Identify which cell holds the provided text, then report its [x, y] central coordinate. 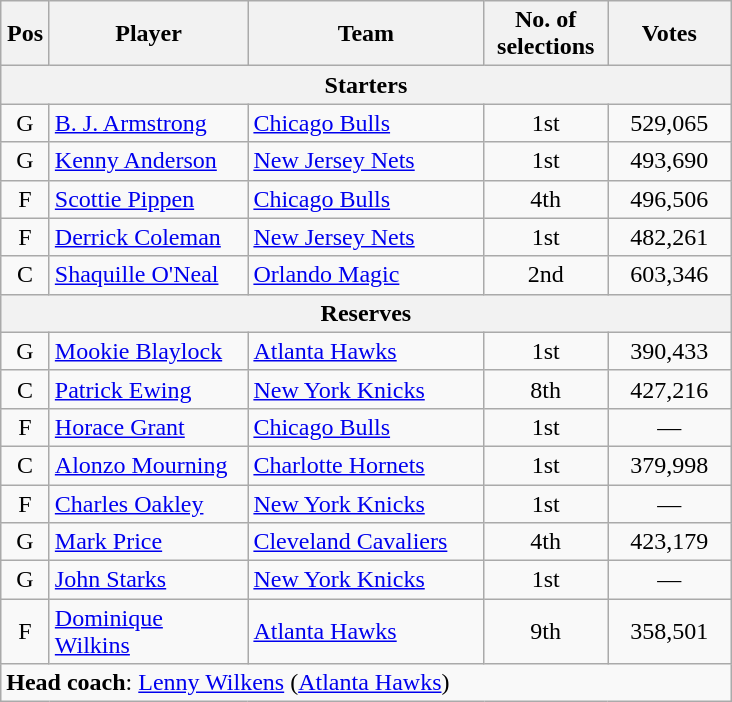
Scottie Pippen [148, 199]
Reserves [366, 313]
482,261 [670, 237]
Orlando Magic [366, 275]
496,506 [670, 199]
379,998 [670, 465]
Player [148, 34]
603,346 [670, 275]
529,065 [670, 123]
Kenny Anderson [148, 161]
Mookie Blaylock [148, 351]
Pos [26, 34]
Shaquille O'Neal [148, 275]
Votes [670, 34]
9th [546, 632]
Dominique Wilkins [148, 632]
B. J. Armstrong [148, 123]
Head coach: Lenny Wilkens (Atlanta Hawks) [366, 683]
Charles Oakley [148, 503]
Cleveland Cavaliers [366, 542]
Patrick Ewing [148, 389]
No. of selections [546, 34]
427,216 [670, 389]
Starters [366, 85]
493,690 [670, 161]
Derrick Coleman [148, 237]
358,501 [670, 632]
John Starks [148, 580]
Mark Price [148, 542]
8th [546, 389]
Charlotte Hornets [366, 465]
2nd [546, 275]
423,179 [670, 542]
Horace Grant [148, 427]
390,433 [670, 351]
Alonzo Mourning [148, 465]
Team [366, 34]
